Capture the cell that displays the provided text and extract its (X, Y) central coordinate. 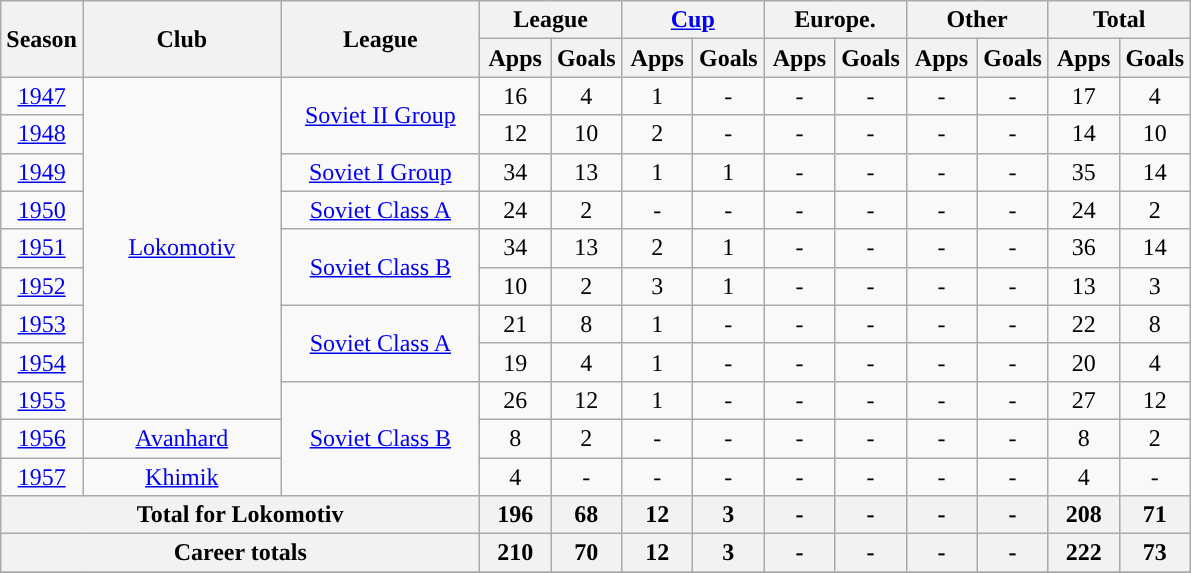
22 (1084, 324)
Avanhard (182, 438)
17 (1084, 96)
1952 (42, 286)
Total for Lokomotiv (240, 515)
Lokomotiv (182, 248)
21 (516, 324)
208 (1084, 515)
70 (586, 553)
Season (42, 39)
19 (516, 362)
27 (1084, 400)
Other (977, 20)
Club (182, 39)
Cup (693, 20)
222 (1084, 553)
16 (516, 96)
1950 (42, 210)
Khimik (182, 477)
1957 (42, 477)
Soviet I Group (380, 172)
1955 (42, 400)
73 (1154, 553)
1953 (42, 324)
26 (516, 400)
1948 (42, 134)
Europe. (835, 20)
1947 (42, 96)
68 (586, 515)
1954 (42, 362)
1951 (42, 248)
36 (1084, 248)
196 (516, 515)
20 (1084, 362)
1949 (42, 172)
Soviet II Group (380, 115)
210 (516, 553)
Career totals (240, 553)
1956 (42, 438)
Total (1119, 20)
35 (1084, 172)
71 (1154, 515)
